Capture the cell that displays the provided text and extract its [X, Y] central coordinate. 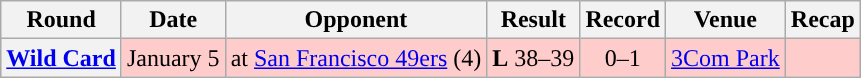
Opponent [356, 20]
Round [62, 20]
0–1 [623, 58]
January 5 [173, 58]
at San Francisco 49ers (4) [356, 58]
Venue [726, 20]
Result [534, 20]
Date [173, 20]
3Com Park [726, 58]
Recap [822, 20]
Wild Card [62, 58]
L 38–39 [534, 58]
Record [623, 20]
